Return the (X, Y) coordinate for the center point of the cell that contains the specified text.  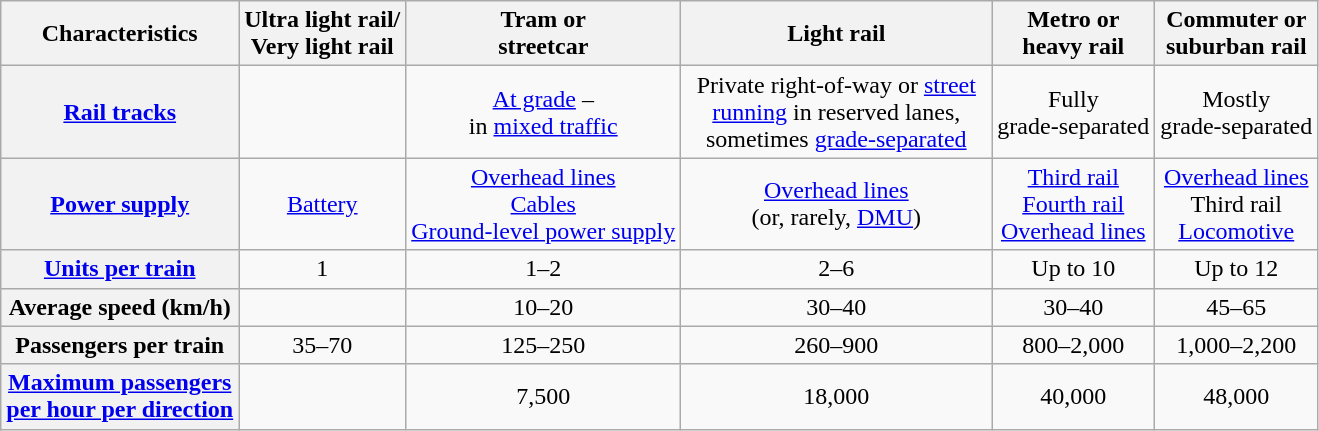
10–20 (544, 307)
Overhead linesCablesGround-level power supply (544, 204)
35–70 (322, 345)
48,000 (1236, 396)
Fullygrade-separated (1074, 112)
260–900 (836, 345)
1,000–2,200 (1236, 345)
Power supply (120, 204)
Up to 12 (1236, 269)
18,000 (836, 396)
1–2 (544, 269)
Up to 10 (1074, 269)
Average speed (km/h) (120, 307)
Overhead lines(or, rarely, DMU) (836, 204)
Maximum passengersper hour per direction (120, 396)
Light rail (836, 34)
40,000 (1074, 396)
Metro orheavy rail (1074, 34)
7,500 (544, 396)
Private right-of-way or street running in reserved lanes, sometimes grade-separated (836, 112)
Overhead linesThird railLocomotive (1236, 204)
At grade –in mixed traffic (544, 112)
Characteristics (120, 34)
Units per train (120, 269)
Third railFourth railOverhead lines (1074, 204)
800–2,000 (1074, 345)
Ultra light rail/Very light rail (322, 34)
Commuter orsuburban rail (1236, 34)
Rail tracks (120, 112)
45–65 (1236, 307)
Tram orstreetcar (544, 34)
Battery (322, 204)
Passengers per train (120, 345)
125–250 (544, 345)
1 (322, 269)
2–6 (836, 269)
Mostlygrade-separated (1236, 112)
